Capture the cell that displays the provided text and extract its [X, Y] central coordinate. 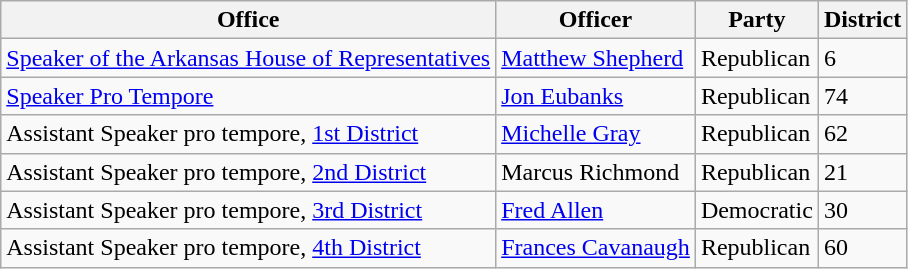
Marcus Richmond [596, 172]
21 [862, 172]
6 [862, 58]
Assistant Speaker pro tempore, 3rd District [248, 210]
Officer [596, 20]
Democratic [756, 210]
Party [756, 20]
Jon Eubanks [596, 96]
Assistant Speaker pro tempore, 2nd District [248, 172]
Assistant Speaker pro tempore, 1st District [248, 134]
Office [248, 20]
Fred Allen [596, 210]
62 [862, 134]
District [862, 20]
74 [862, 96]
Michelle Gray [596, 134]
30 [862, 210]
Speaker of the Arkansas House of Representatives [248, 58]
Speaker Pro Tempore [248, 96]
Frances Cavanaugh [596, 248]
Assistant Speaker pro tempore, 4th District [248, 248]
Matthew Shepherd [596, 58]
60 [862, 248]
